Output the (x, y) coordinate of the center of the cell containing the given text.  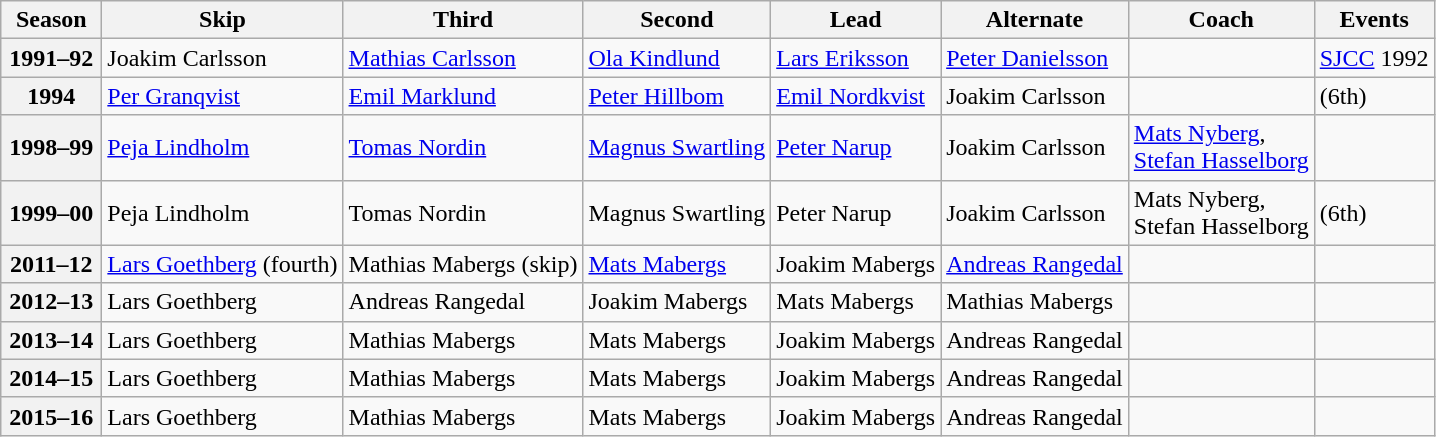
Third (463, 20)
Emil Nordkvist (856, 96)
SJСС 1992 (1374, 58)
Per Granqvist (222, 96)
2014–15 (52, 378)
Coach (1221, 20)
Peter Hillbom (677, 96)
2011–12 (52, 264)
1991–92 (52, 58)
Mathias Mabergs (skip) (463, 264)
1999–00 (52, 212)
Peter Danielsson (1035, 58)
Ola Kindlund (677, 58)
Skip (222, 20)
Second (677, 20)
Lead (856, 20)
1998–99 (52, 148)
2015–16 (52, 416)
Mathias Carlsson (463, 58)
Lars Goethberg (fourth) (222, 264)
1994 (52, 96)
Events (1374, 20)
Lars Eriksson (856, 58)
2012–13 (52, 302)
Season (52, 20)
Alternate (1035, 20)
Emil Marklund (463, 96)
2013–14 (52, 340)
